Extract the (X, Y) coordinate from the center of the cell holding the provided text.  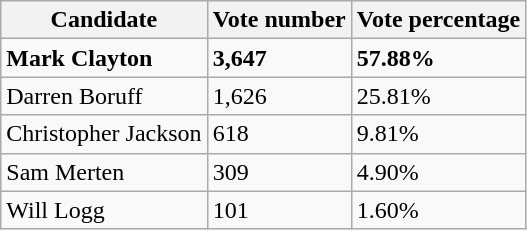
1.60% (438, 210)
57.88% (438, 58)
9.81% (438, 134)
3,647 (279, 58)
Vote number (279, 20)
309 (279, 172)
Vote percentage (438, 20)
Darren Boruff (104, 96)
4.90% (438, 172)
Will Logg (104, 210)
Mark Clayton (104, 58)
Sam Merten (104, 172)
101 (279, 210)
25.81% (438, 96)
1,626 (279, 96)
Christopher Jackson (104, 134)
Candidate (104, 20)
618 (279, 134)
